Scan for the cell matching the given text and deliver its [x, y] coordinate at center. 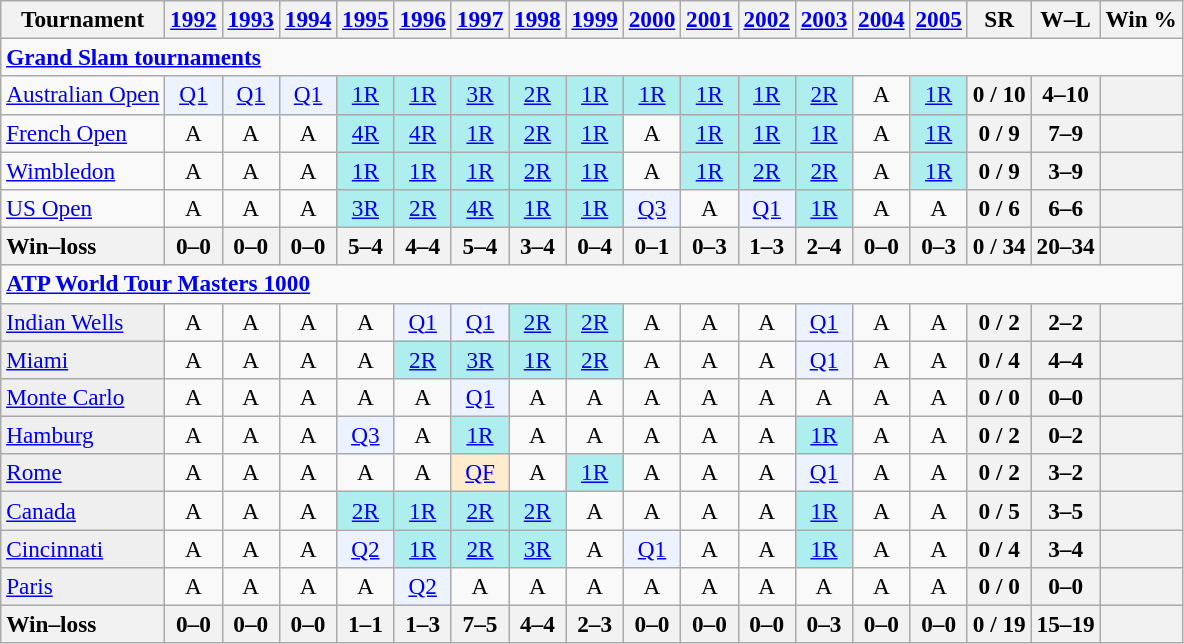
1997 [480, 19]
0–4 [594, 246]
7–9 [1066, 133]
Miami [83, 359]
2001 [710, 19]
2005 [938, 19]
7–5 [480, 624]
1993 [250, 19]
Tournament [83, 19]
Indian Wells [83, 322]
0–2 [1066, 435]
Monte Carlo [83, 397]
0 / 6 [999, 208]
1996 [422, 19]
Australian Open [83, 95]
Paris [83, 586]
0–1 [652, 246]
4–10 [1066, 95]
3–9 [1066, 170]
SR [999, 19]
ATP World Tour Masters 1000 [592, 284]
Cincinnati [83, 548]
1995 [366, 19]
Wimbledon [83, 170]
6–6 [1066, 208]
2–4 [824, 246]
2004 [882, 19]
1994 [308, 19]
Rome [83, 473]
Grand Slam tournaments [592, 57]
20–34 [1066, 246]
Hamburg [83, 435]
Win % [1141, 19]
W–L [1066, 19]
2–3 [594, 624]
3–2 [1066, 473]
Canada [83, 510]
QF [480, 473]
0 / 34 [999, 246]
2–2 [1066, 322]
1998 [538, 19]
1999 [594, 19]
French Open [83, 133]
15–19 [1066, 624]
0 / 19 [999, 624]
2002 [766, 19]
2000 [652, 19]
3–5 [1066, 510]
1992 [194, 19]
0 / 5 [999, 510]
2003 [824, 19]
US Open [83, 208]
0 / 10 [999, 95]
1–1 [366, 624]
